Return the [x, y] coordinate for the center point of the cell that contains the specified text.  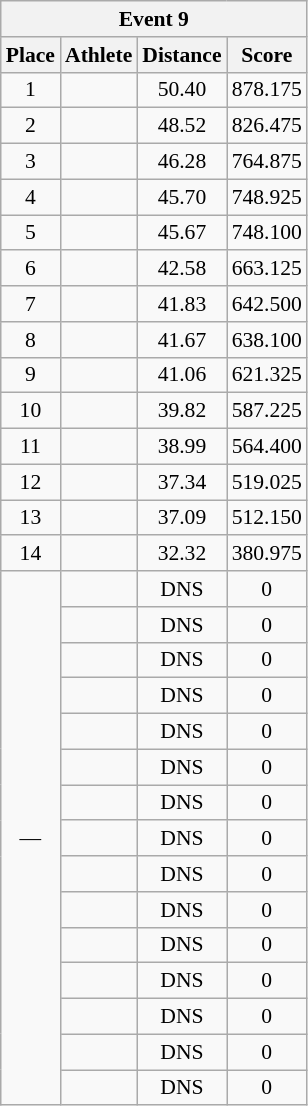
748.925 [267, 197]
6 [30, 269]
2 [30, 126]
45.67 [182, 233]
13 [30, 518]
1 [30, 90]
826.475 [267, 126]
41.06 [182, 375]
380.975 [267, 554]
38.99 [182, 447]
Score [267, 55]
7 [30, 304]
14 [30, 554]
10 [30, 411]
642.500 [267, 304]
564.400 [267, 447]
46.28 [182, 162]
663.125 [267, 269]
41.83 [182, 304]
Place [30, 55]
11 [30, 447]
638.100 [267, 340]
50.40 [182, 90]
48.52 [182, 126]
587.225 [267, 411]
37.34 [182, 482]
Distance [182, 55]
45.70 [182, 197]
— [30, 838]
4 [30, 197]
878.175 [267, 90]
5 [30, 233]
41.67 [182, 340]
519.025 [267, 482]
621.325 [267, 375]
764.875 [267, 162]
9 [30, 375]
37.09 [182, 518]
8 [30, 340]
Athlete [98, 55]
12 [30, 482]
Event 9 [154, 19]
32.32 [182, 554]
39.82 [182, 411]
42.58 [182, 269]
748.100 [267, 233]
3 [30, 162]
512.150 [267, 518]
